Locate the cell with the specified text and output its (x, y) center coordinate. 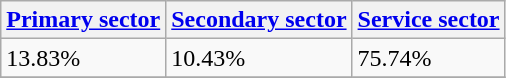
13.83% (84, 58)
Primary sector (84, 20)
Service sector (428, 20)
10.43% (259, 58)
Secondary sector (259, 20)
75.74% (428, 58)
